Capture the cell that displays the provided text and extract its (X, Y) central coordinate. 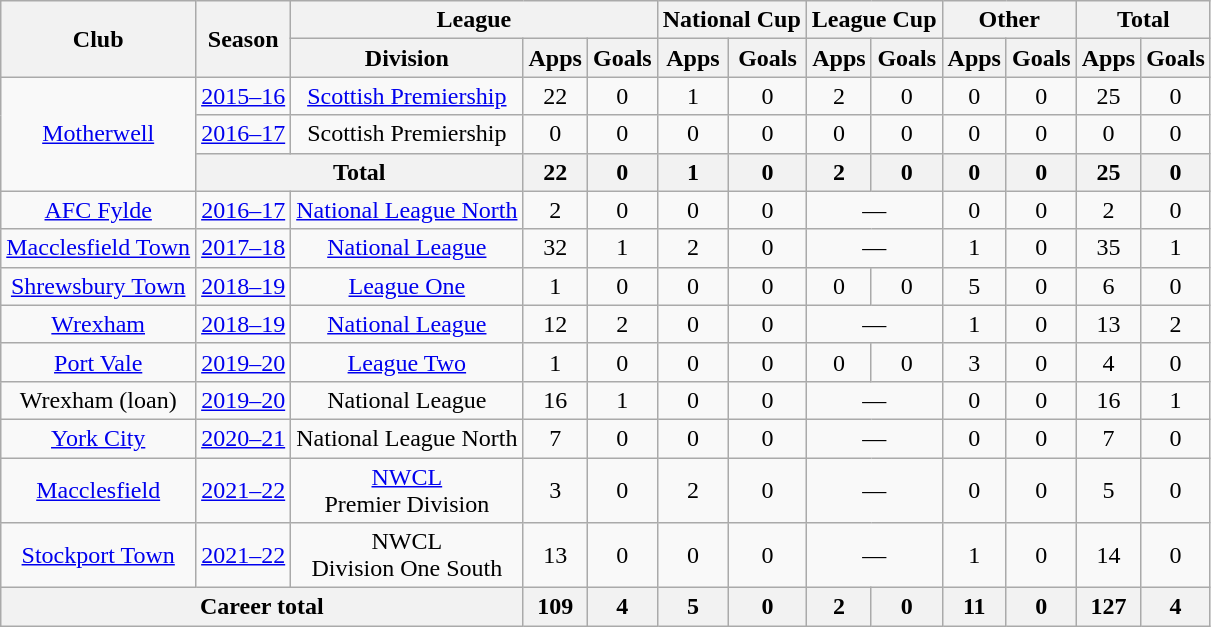
NWCLDivision One South (407, 556)
National Cup (732, 20)
League Two (407, 362)
109 (555, 607)
11 (974, 607)
Career total (262, 607)
35 (1108, 248)
Motherwell (98, 134)
2015–16 (244, 96)
14 (1108, 556)
Season (244, 39)
32 (555, 248)
AFC Fylde (98, 210)
6 (1108, 286)
Macclesfield (98, 490)
Wrexham (98, 324)
Club (98, 39)
2020–21 (244, 438)
Division (407, 58)
York City (98, 438)
League (474, 20)
Other (1009, 20)
Stockport Town (98, 556)
2017–18 (244, 248)
NWCLPremier Division (407, 490)
Wrexham (loan) (98, 400)
127 (1108, 607)
Shrewsbury Town (98, 286)
League Cup (874, 20)
Port Vale (98, 362)
Macclesfield Town (98, 248)
12 (555, 324)
League One (407, 286)
